Determine the [x, y] coordinate at the center of the cell enclosing the given text.  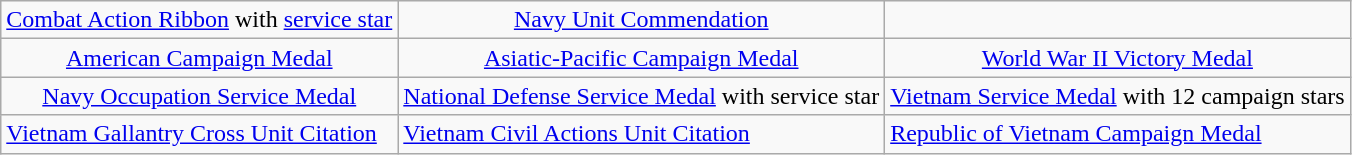
Republic of Vietnam Campaign Medal [1118, 134]
Vietnam Service Medal with 12 campaign stars [1118, 96]
Vietnam Gallantry Cross Unit Citation [200, 134]
Combat Action Ribbon with service star [200, 20]
Navy Occupation Service Medal [200, 96]
World War II Victory Medal [1118, 58]
American Campaign Medal [200, 58]
Vietnam Civil Actions Unit Citation [642, 134]
National Defense Service Medal with service star [642, 96]
Asiatic-Pacific Campaign Medal [642, 58]
Navy Unit Commendation [642, 20]
